Locate the cell with the specified text and output its (x, y) center coordinate. 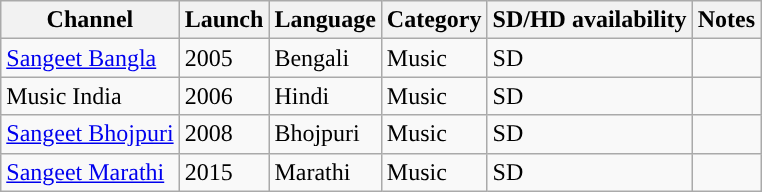
Channel (90, 20)
Bhojpuri (325, 134)
2005 (224, 58)
2015 (224, 172)
2008 (224, 134)
Sangeet Marathi (90, 172)
2006 (224, 96)
Music India (90, 96)
Launch (224, 20)
SD/HD availability (590, 20)
Marathi (325, 172)
Bengali (325, 58)
Category (434, 20)
Hindi (325, 96)
Sangeet Bhojpuri (90, 134)
Sangeet Bangla (90, 58)
Notes (726, 20)
Language (325, 20)
